Determine the (X, Y) coordinate at the center of the cell enclosing the given text.  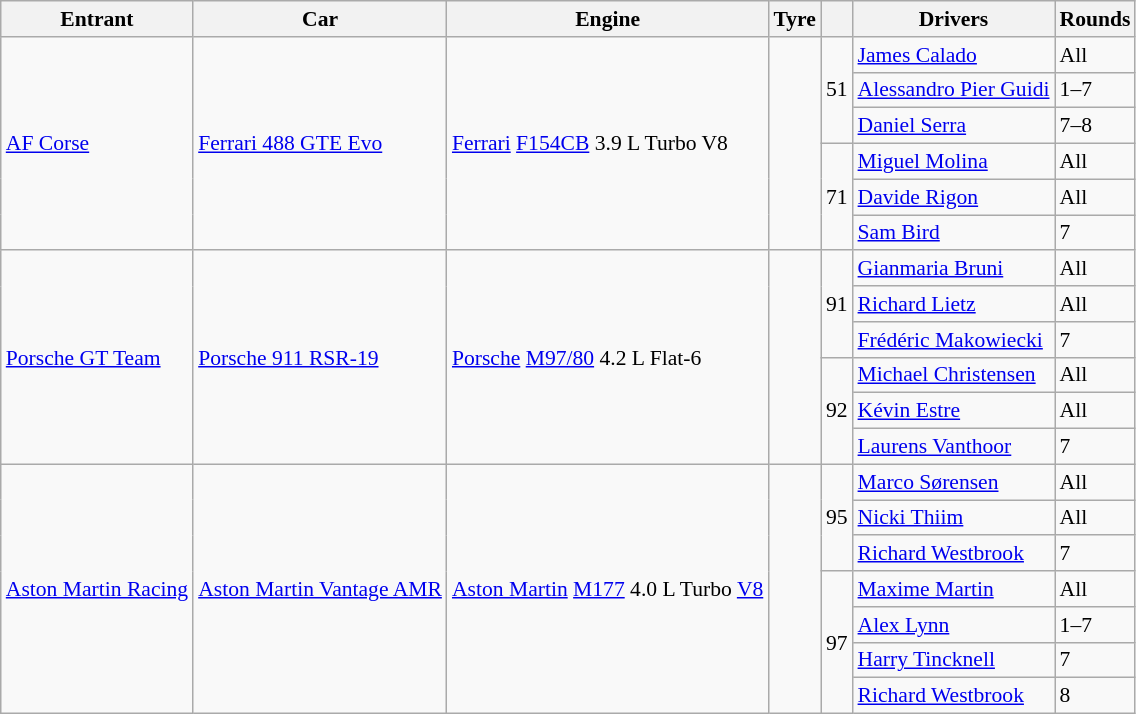
Engine (608, 19)
Alessandro Pier Guidi (954, 90)
Porsche 911 RSR-19 (320, 358)
Sam Bird (954, 233)
51 (837, 90)
7–8 (1096, 126)
91 (837, 304)
Tyre (794, 19)
Marco Sørensen (954, 482)
Laurens Vanthoor (954, 447)
Michael Christensen (954, 375)
95 (837, 518)
Harry Tincknell (954, 660)
92 (837, 410)
Ferrari F154CB 3.9 L Turbo V8 (608, 144)
Kévin Estre (954, 411)
8 (1096, 696)
97 (837, 642)
Porsche GT Team (97, 358)
AF Corse (97, 144)
Gianmaria Bruni (954, 269)
Miguel Molina (954, 162)
Nicki Thiim (954, 518)
Richard Lietz (954, 304)
Porsche M97/80 4.2 L Flat-6 (608, 358)
Frédéric Makowiecki (954, 340)
Aston Martin M177 4.0 L Turbo V8 (608, 588)
Car (320, 19)
Alex Lynn (954, 625)
Drivers (954, 19)
Davide Rigon (954, 197)
James Calado (954, 55)
Maxime Martin (954, 589)
Ferrari 488 GTE Evo (320, 144)
Aston Martin Vantage AMR (320, 588)
Daniel Serra (954, 126)
71 (837, 198)
Entrant (97, 19)
Rounds (1096, 19)
Aston Martin Racing (97, 588)
